Locate the cell with the specified text and output its (x, y) center coordinate. 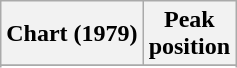
Chart (1979) (72, 34)
Peakposition (189, 34)
